Pinpoint the cell where the given text exists, returning its [X, Y] midpoint coordinate. 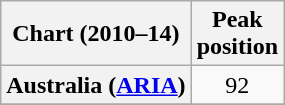
Australia (ARIA) [96, 85]
Peakposition [237, 34]
Chart (2010–14) [96, 34]
92 [237, 85]
